From the cell containing the given text, extract its center point as [X, Y] coordinate. 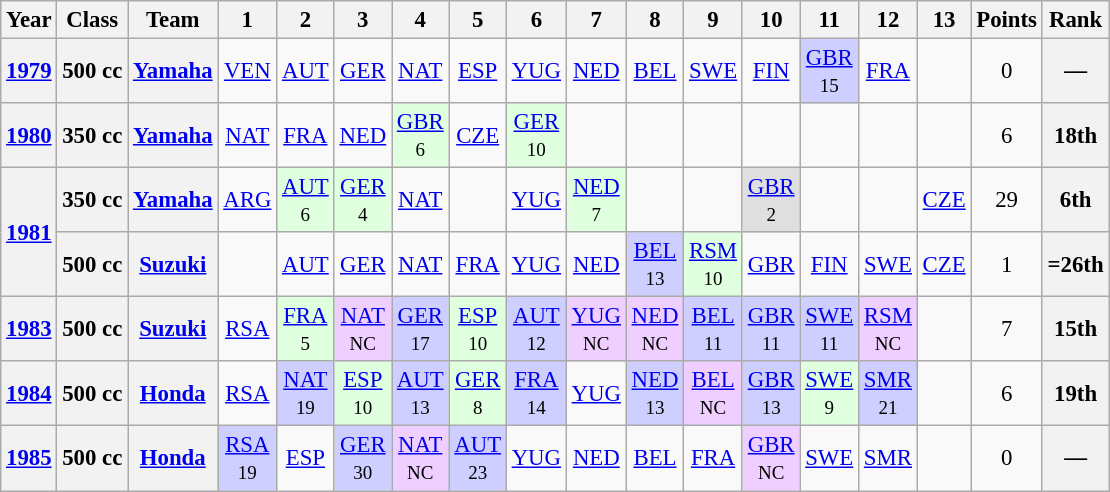
NED13 [654, 394]
GER17 [420, 330]
NED7 [596, 200]
RSA19 [248, 458]
5 [478, 20]
3 [362, 20]
GER8 [478, 394]
1983 [29, 330]
4 [420, 20]
=26th [1076, 264]
1981 [29, 232]
YUGNC [596, 330]
13 [944, 20]
SMR [888, 458]
1980 [29, 136]
RSM10 [714, 264]
29 [1006, 200]
GBR6 [420, 136]
GBR15 [830, 72]
GER30 [362, 458]
Year [29, 20]
Points [1006, 20]
8 [654, 20]
AUT13 [420, 394]
1979 [29, 72]
10 [770, 20]
6th [1076, 200]
AUT12 [536, 330]
9 [714, 20]
1985 [29, 458]
BEL13 [654, 264]
GBRNC [770, 458]
11 [830, 20]
12 [888, 20]
NEDNC [654, 330]
18th [1076, 136]
SMR21 [888, 394]
ARG [248, 200]
Rank [1076, 20]
19th [1076, 394]
RSMNC [888, 330]
FRA5 [306, 330]
BELNC [714, 394]
GER10 [536, 136]
FRA14 [536, 394]
1984 [29, 394]
GBR11 [770, 330]
AUT6 [306, 200]
SWE11 [830, 330]
GBR13 [770, 394]
15th [1076, 330]
BEL11 [714, 330]
GBR [770, 264]
Team [173, 20]
SWE9 [830, 394]
NAT19 [306, 394]
AUT23 [478, 458]
Class [92, 20]
2 [306, 20]
VEN [248, 72]
GER4 [362, 200]
GBR2 [770, 200]
